Return (X, Y) of the center of cell containing provided text 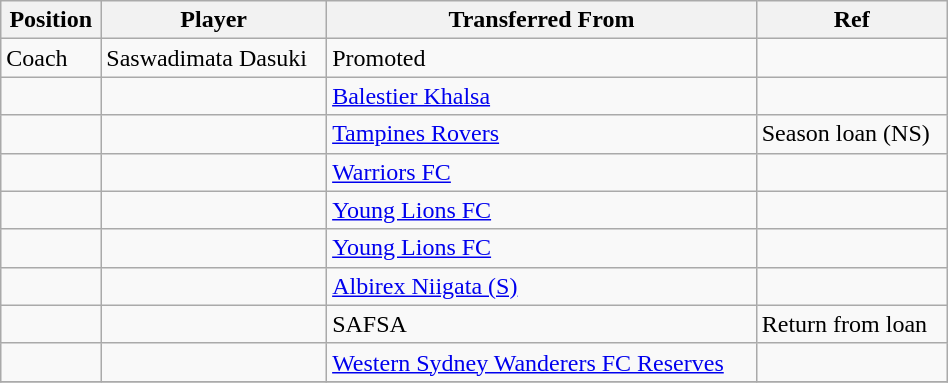
Position (51, 20)
Warriors FC (542, 172)
SAFSA (542, 324)
Season loan (NS) (852, 134)
Return from loan (852, 324)
Tampines Rovers (542, 134)
Western Sydney Wanderers FC Reserves (542, 362)
Balestier Khalsa (542, 96)
Transferred From (542, 20)
Ref (852, 20)
Promoted (542, 58)
Player (214, 20)
Coach (51, 58)
Saswadimata Dasuki (214, 58)
Albirex Niigata (S) (542, 286)
